Provide the (X, Y) coordinate of the cell's center where the given text is located.  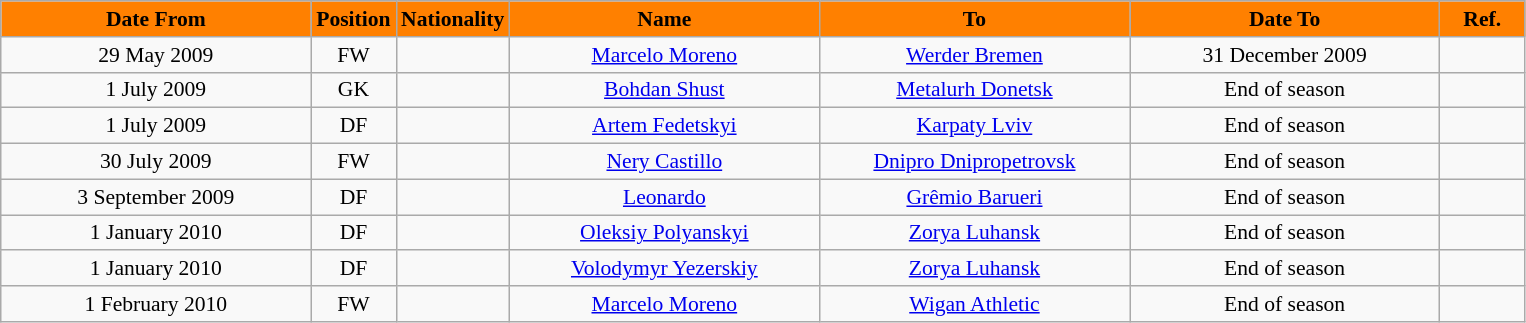
Nationality (452, 19)
Date From (156, 19)
1 February 2010 (156, 304)
Grêmio Barueri (974, 197)
Date To (1285, 19)
Artem Fedetskyi (664, 126)
Bohdan Shust (664, 90)
Position (354, 19)
Wigan Athletic (974, 304)
3 September 2009 (156, 197)
Werder Bremen (974, 55)
Metalurh Donetsk (974, 90)
To (974, 19)
29 May 2009 (156, 55)
Oleksiy Polyanskyi (664, 233)
Karpaty Lviv (974, 126)
31 December 2009 (1285, 55)
Name (664, 19)
Volodymyr Yezerskiy (664, 269)
30 July 2009 (156, 162)
Nery Castillo (664, 162)
Ref. (1482, 19)
GK (354, 90)
Dnipro Dnipropetrovsk (974, 162)
Leonardo (664, 197)
